Capture the cell that displays the provided text and extract its [x, y] central coordinate. 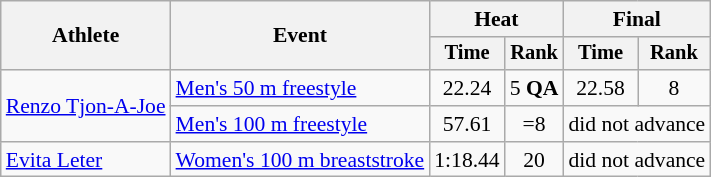
Event [300, 36]
22.58 [600, 88]
22.24 [466, 88]
Men's 100 m freestyle [300, 124]
Men's 50 m freestyle [300, 88]
Athlete [86, 36]
8 [674, 88]
Renzo Tjon-A-Joe [86, 106]
did not advance [636, 124]
5 QA [534, 88]
=8 [534, 124]
Heat [496, 19]
57.61 [466, 124]
Final [636, 19]
